Find where the given text appears and provide that cell's center as [x, y] coordinate. 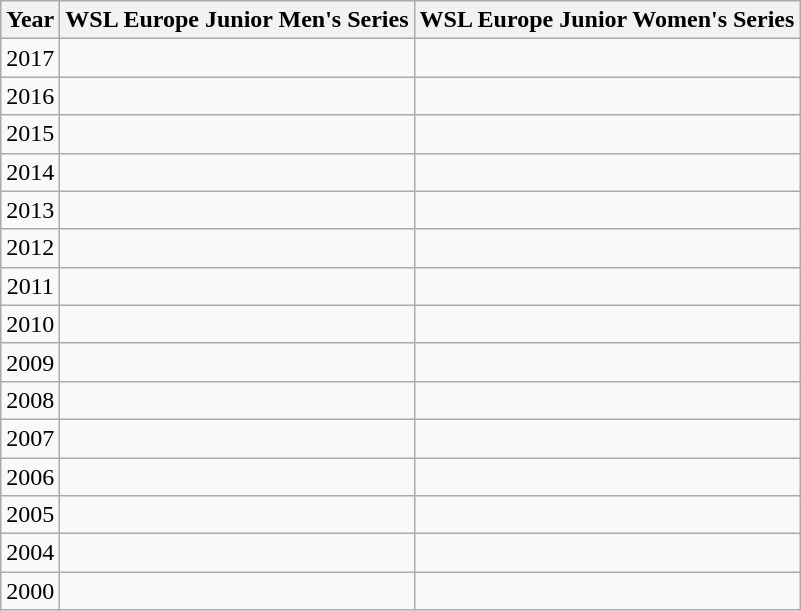
2007 [30, 438]
2010 [30, 324]
2006 [30, 477]
2011 [30, 286]
2005 [30, 515]
WSL Europe Junior Women's Series [607, 20]
2013 [30, 210]
2017 [30, 58]
2016 [30, 96]
WSL Europe Junior Men's Series [237, 20]
2004 [30, 553]
2000 [30, 591]
Year [30, 20]
2014 [30, 172]
2009 [30, 362]
2012 [30, 248]
2015 [30, 134]
2008 [30, 400]
